Search for the cell housing the specified text and yield its (x, y) center coordinate. 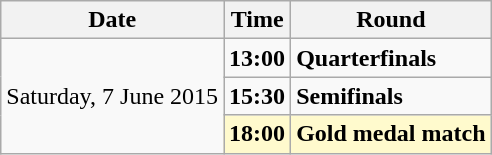
Time (258, 20)
Date (112, 20)
Saturday, 7 June 2015 (112, 96)
18:00 (258, 134)
Quarterfinals (391, 58)
13:00 (258, 58)
Semifinals (391, 96)
15:30 (258, 96)
Round (391, 20)
Gold medal match (391, 134)
